Locate the cell with the specified text and output its (x, y) center coordinate. 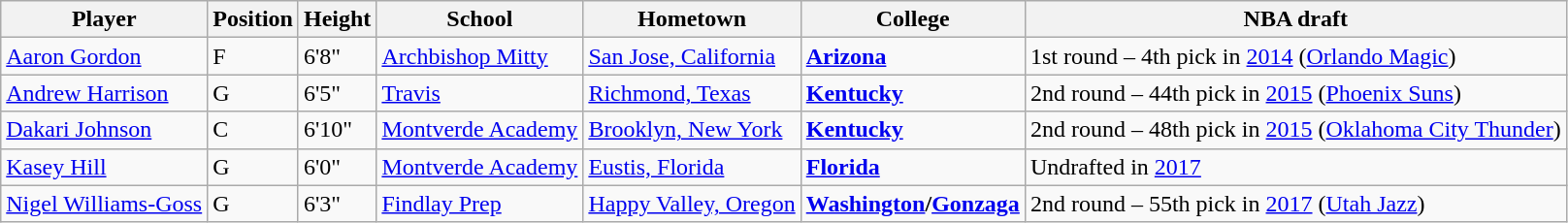
Aaron Gordon (105, 56)
Findlay Prep (479, 204)
San Jose, California (692, 56)
Brooklyn, New York (692, 130)
1st round – 4th pick in 2014 (Orlando Magic) (1295, 56)
Arizona (912, 56)
Andrew Harrison (105, 93)
Nigel Williams-Goss (105, 204)
6'8" (337, 56)
6'3" (337, 204)
2nd round – 55th pick in 2017 (Utah Jazz) (1295, 204)
2nd round – 48th pick in 2015 (Oklahoma City Thunder) (1295, 130)
Kasey Hill (105, 167)
C (253, 130)
Height (337, 19)
2nd round – 44th pick in 2015 (Phoenix Suns) (1295, 93)
F (253, 56)
Washington/Gonzaga (912, 204)
NBA draft (1295, 19)
Dakari Johnson (105, 130)
College (912, 19)
Florida (912, 167)
6'10" (337, 130)
Richmond, Texas (692, 93)
6'0" (337, 167)
Position (253, 19)
Eustis, Florida (692, 167)
Travis (479, 93)
School (479, 19)
Happy Valley, Oregon (692, 204)
6'5" (337, 93)
Undrafted in 2017 (1295, 167)
Player (105, 19)
Hometown (692, 19)
Archbishop Mitty (479, 56)
